Identify which cell holds the provided text, then report its (x, y) central coordinate. 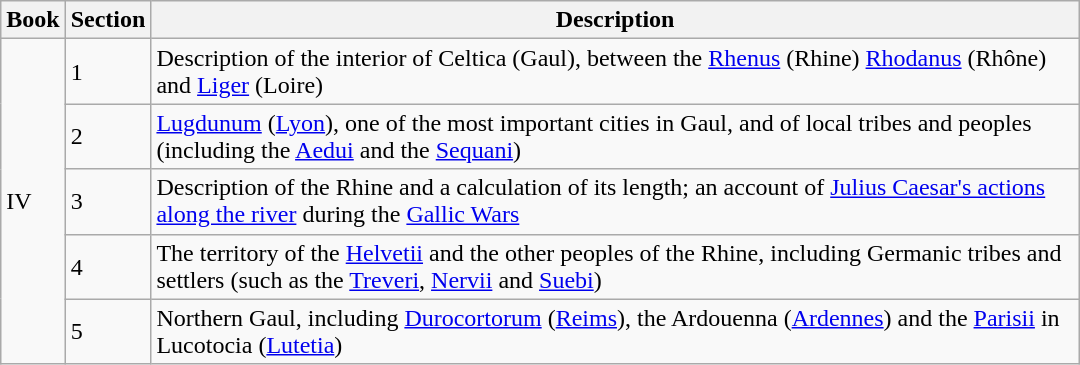
Description (615, 20)
4 (108, 266)
Northern Gaul, including Durocortorum (Reims), the Ardouenna (Ardennes) and the Parisii in Lucotocia (Lutetia) (615, 332)
IV (33, 202)
3 (108, 202)
Book (33, 20)
1 (108, 72)
Description of the Rhine and a calculation of its length; an account of Julius Caesar's actions along the river during the Gallic Wars (615, 202)
Description of the interior of Celtica (Gaul), between the Rhenus (Rhine) Rhodanus (Rhône) and Liger (Loire) (615, 72)
Section (108, 20)
2 (108, 136)
The territory of the Helvetii and the other peoples of the Rhine, including Germanic tribes and settlers (such as the Treveri, Nervii and Suebi) (615, 266)
5 (108, 332)
Lugdunum (Lyon), one of the most important cities in Gaul, and of local tribes and peoples (including the Aedui and the Sequani) (615, 136)
